Scan for the cell matching the given text and deliver its [x, y] coordinate at center. 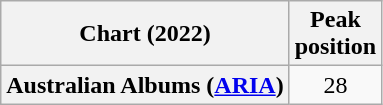
Peakposition [335, 34]
Chart (2022) [145, 34]
28 [335, 85]
Australian Albums (ARIA) [145, 85]
